Capture the cell that displays the provided text and extract its (X, Y) central coordinate. 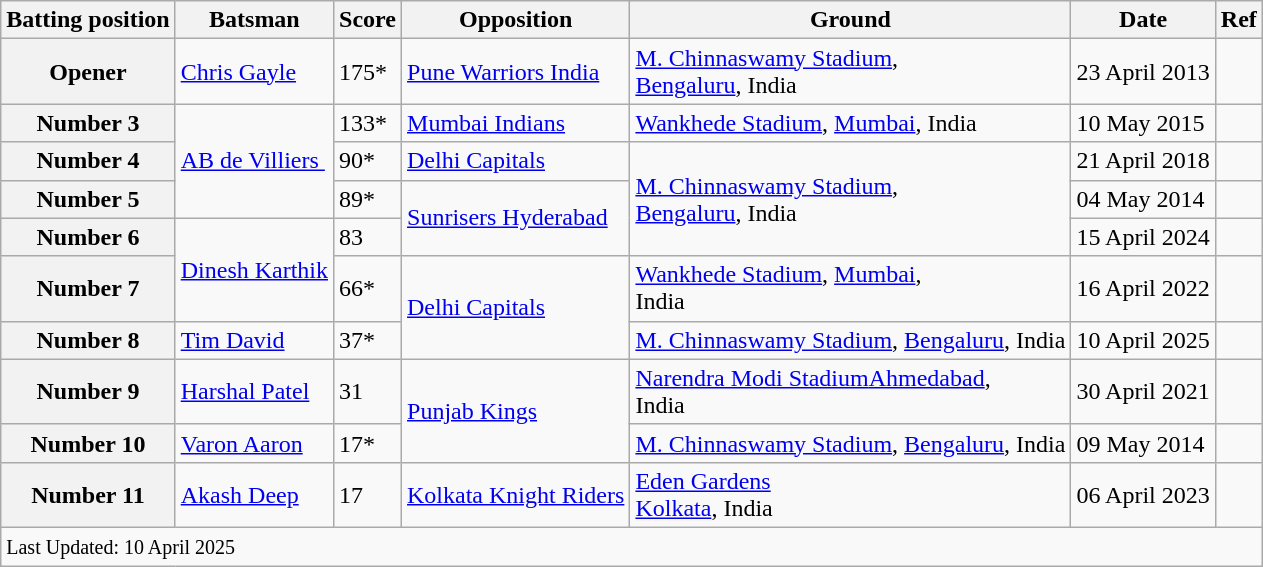
Batting position (88, 20)
90* (368, 161)
Score (368, 20)
175* (368, 72)
10 May 2015 (1143, 123)
17* (368, 443)
30 April 2021 (1143, 392)
15 April 2024 (1143, 237)
Last Updated: 10 April 2025 (632, 546)
Sunrisers Hyderabad (516, 218)
09 May 2014 (1143, 443)
Pune Warriors India (516, 72)
Number 11 (88, 494)
133* (368, 123)
Number 5 (88, 199)
Number 6 (88, 237)
Number 4 (88, 161)
10 April 2025 (1143, 340)
21 April 2018 (1143, 161)
Tim David (254, 340)
Akash Deep (254, 494)
Ground (850, 20)
31 (368, 392)
Varon Aaron (254, 443)
Kolkata Knight Riders (516, 494)
Number 3 (88, 123)
Number 8 (88, 340)
16 April 2022 (1143, 288)
Date (1143, 20)
06 April 2023 (1143, 494)
Punjab Kings (516, 410)
37* (368, 340)
Number 10 (88, 443)
23 April 2013 (1143, 72)
Opener (88, 72)
66* (368, 288)
Wankhede Stadium, Mumbai, India (850, 123)
04 May 2014 (1143, 199)
Number 9 (88, 392)
Eden GardensKolkata, India (850, 494)
Narendra Modi StadiumAhmedabad,India (850, 392)
Number 7 (88, 288)
89* (368, 199)
Batsman (254, 20)
Dinesh Karthik (254, 270)
Wankhede Stadium, Mumbai,India (850, 288)
Mumbai Indians (516, 123)
Harshal Patel (254, 392)
Chris Gayle (254, 72)
83 (368, 237)
Opposition (516, 20)
Ref (1238, 20)
AB de Villiers (254, 161)
17 (368, 494)
